From the cell containing the given text, extract its center point as (x, y) coordinate. 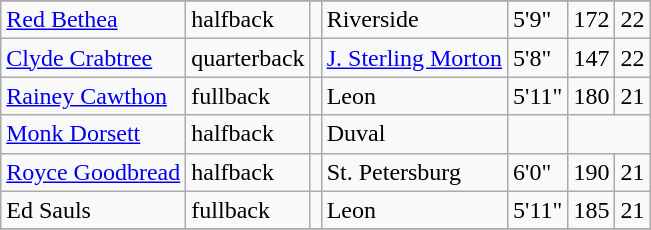
190 (592, 172)
172 (592, 20)
Clyde Crabtree (94, 58)
Riverside (414, 20)
Monk Dorsett (94, 134)
St. Petersburg (414, 172)
5'8" (538, 58)
185 (592, 210)
quarterback (248, 58)
147 (592, 58)
J. Sterling Morton (414, 58)
Rainey Cawthon (94, 96)
5'9" (538, 20)
180 (592, 96)
Ed Sauls (94, 210)
Red Bethea (94, 20)
Duval (414, 134)
Royce Goodbread (94, 172)
6'0" (538, 172)
